Scan for the cell matching the given text and deliver its [X, Y] coordinate at center. 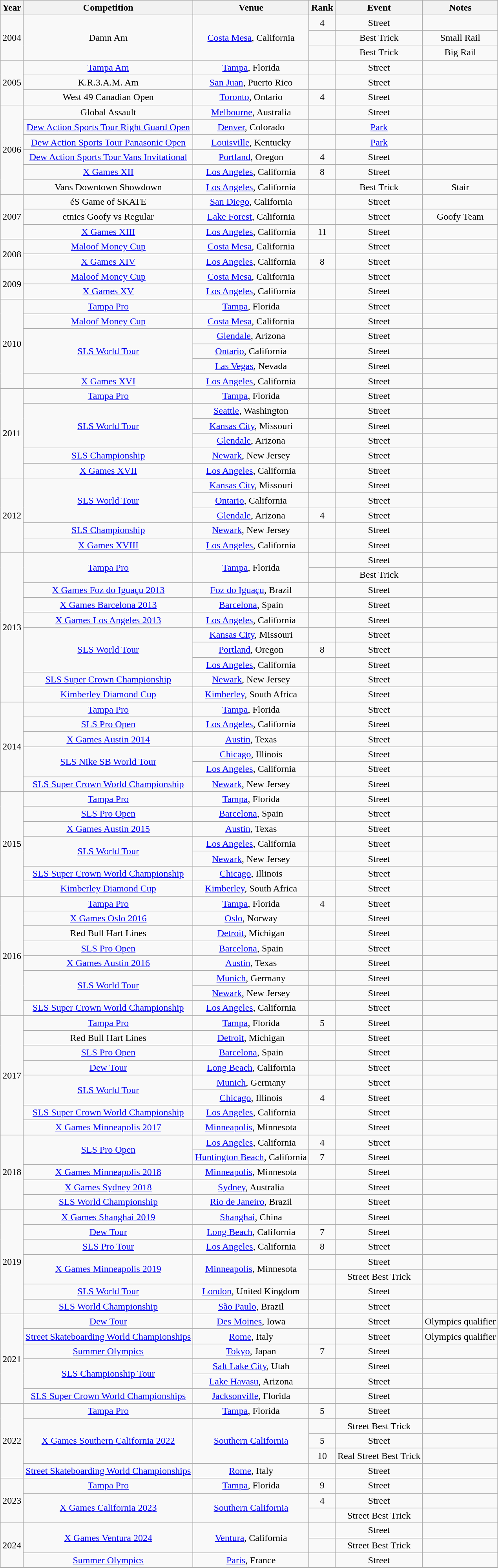
X Games Austin 2014 [108, 739]
San Diego, California [251, 202]
9 [322, 1486]
Paris, France [251, 1560]
Louisville, Kentucky [251, 142]
Lake Havasu, Arizona [251, 1381]
2016 [12, 955]
2011 [12, 433]
Seattle, Washington [251, 411]
London, United Kingdom [251, 1292]
2004 [12, 38]
2013 [12, 628]
Las Vegas, Nevada [251, 366]
Competition [108, 8]
X Games XIV [108, 262]
Salt Lake City, Utah [251, 1366]
X Games XVII [108, 471]
Sydney, Australia [251, 1187]
Small Rail [460, 38]
2014 [12, 747]
Real Street Best Trick [379, 1456]
Vans Downtown Showdown [108, 187]
São Paulo, Brazil [251, 1306]
Stair [460, 187]
SLS Nike SB World Tour [108, 762]
Tampa Am [108, 67]
X Games XVIII [108, 545]
Rio de Janeiro, Brazil [251, 1202]
2022 [12, 1441]
X Games Foz do Iguaçu 2013 [108, 590]
X Games Shanghai 2019 [108, 1217]
X Games Los Angeles 2013 [108, 620]
11 [322, 232]
X Games XII [108, 172]
San Juan, Puerto Rico [251, 82]
2023 [12, 1501]
Global Assault [108, 112]
Foz do Iguaçu, Brazil [251, 590]
X Games Southern California 2022 [108, 1441]
Dew Action Sports Tour Vans Invitational [108, 157]
Event [379, 8]
2012 [12, 515]
X Games Austin 2016 [108, 963]
2018 [12, 1172]
éS Game of SKATE [108, 202]
X Games Sydney 2018 [108, 1187]
X Games Minneapolis 2018 [108, 1172]
West 49 Canadian Open [108, 97]
2009 [12, 284]
Tokyo, Japan [251, 1351]
Melbourne, Australia [251, 112]
X Games XIII [108, 232]
2007 [12, 217]
2017 [12, 1075]
Shanghai, China [251, 1217]
etnies Goofy vs Regular [108, 217]
X Games Oslo 2016 [108, 919]
Lake Forest, California [251, 217]
X Games XV [108, 291]
X Games Austin 2015 [108, 829]
2024 [12, 1545]
Notes [460, 8]
2010 [12, 344]
SLS Championship Tour [108, 1373]
2021 [12, 1359]
2005 [12, 82]
Denver, Colorado [251, 127]
K.R.3.A.M. Am [108, 82]
SLS Pro Tour [108, 1247]
SLS Super Crown World Championships [108, 1396]
Jacksonville, Florida [251, 1396]
10 [322, 1456]
Goofy Team [460, 217]
Big Rail [460, 53]
Damn Am [108, 38]
Des Moines, Iowa [251, 1321]
Huntington Beach, California [251, 1157]
Dew Action Sports Tour Right Guard Open [108, 127]
SLS Super Crown Championship [108, 680]
2019 [12, 1262]
Rank [322, 8]
2015 [12, 844]
X Games Ventura 2024 [108, 1538]
X Games California 2023 [108, 1508]
2006 [12, 149]
Oslo, Norway [251, 919]
X Games XVI [108, 381]
2008 [12, 254]
Dew Action Sports Tour Panasonic Open [108, 142]
Toronto, Ontario [251, 97]
X Games Minneapolis 2017 [108, 1127]
Venue [251, 8]
Ventura, California [251, 1538]
Year [12, 8]
X Games Barcelona 2013 [108, 605]
X Games Minneapolis 2019 [108, 1269]
